Output the (x, y) coordinate of the center of the cell containing the given text.  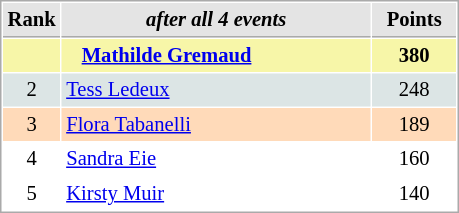
160 (414, 158)
4 (32, 158)
Flora Tabanelli (216, 124)
after all 4 events (216, 20)
Points (414, 20)
248 (414, 90)
Rank (32, 20)
Kirsty Muir (216, 194)
Tess Ledeux (216, 90)
3 (32, 124)
380 (414, 56)
189 (414, 124)
5 (32, 194)
2 (32, 90)
Sandra Eie (216, 158)
140 (414, 194)
Mathilde Gremaud (216, 56)
